Identify which cell holds the provided text, then report its [x, y] central coordinate. 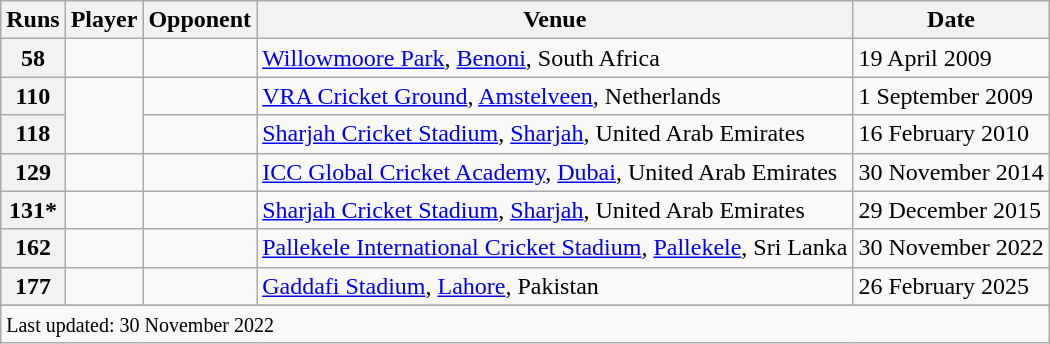
Runs [33, 20]
1 September 2009 [951, 96]
26 February 2025 [951, 286]
16 February 2010 [951, 134]
29 December 2015 [951, 210]
19 April 2009 [951, 58]
162 [33, 248]
Last updated: 30 November 2022 [525, 324]
30 November 2014 [951, 172]
118 [33, 134]
129 [33, 172]
30 November 2022 [951, 248]
Venue [555, 20]
Opponent [200, 20]
Date [951, 20]
VRA Cricket Ground, Amstelveen, Netherlands [555, 96]
58 [33, 58]
Willowmoore Park, Benoni, South Africa [555, 58]
110 [33, 96]
ICC Global Cricket Academy, Dubai, United Arab Emirates [555, 172]
177 [33, 286]
131* [33, 210]
Player [104, 20]
Pallekele International Cricket Stadium, Pallekele, Sri Lanka [555, 248]
Gaddafi Stadium, Lahore, Pakistan [555, 286]
